Find where the given text appears and provide that cell's center as [X, Y] coordinate. 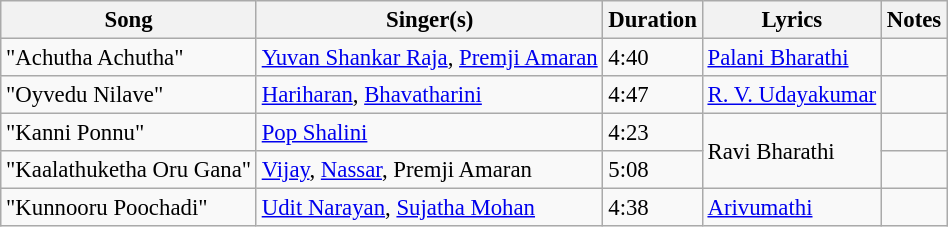
Pop Shalini [430, 133]
4:23 [652, 133]
Song [129, 20]
Duration [652, 20]
R. V. Udayakumar [792, 95]
Vijay, Nassar, Premji Amaran [430, 170]
Udit Narayan, Sujatha Mohan [430, 208]
"Oyvedu Nilave" [129, 95]
4:40 [652, 58]
5:08 [652, 170]
Lyrics [792, 20]
"Kanni Ponnu" [129, 133]
Palani Bharathi [792, 58]
4:38 [652, 208]
Singer(s) [430, 20]
Arivumathi [792, 208]
"Kunnooru Poochadi" [129, 208]
Notes [914, 20]
Hariharan, Bhavatharini [430, 95]
4:47 [652, 95]
"Achutha Achutha" [129, 58]
Ravi Bharathi [792, 152]
"Kaalathuketha Oru Gana" [129, 170]
Yuvan Shankar Raja, Premji Amaran [430, 58]
